Output the [x, y] coordinate of the center of the cell containing the given text.  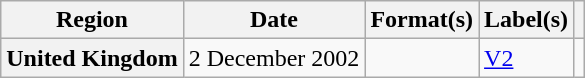
2 December 2002 [274, 58]
Format(s) [422, 20]
Date [274, 20]
V2 [526, 58]
United Kingdom [92, 58]
Label(s) [526, 20]
Region [92, 20]
